Return the [X, Y] coordinate for the center point of the cell that contains the specified text.  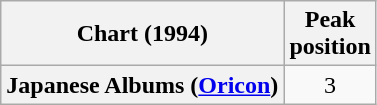
Japanese Albums (Oricon) [142, 85]
Peak position [330, 34]
Chart (1994) [142, 34]
3 [330, 85]
